Output the (x, y) coordinate of the center of the cell containing the given text.  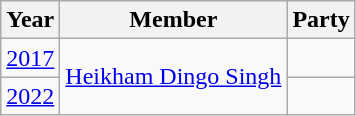
Year (30, 20)
Party (321, 20)
Member (174, 20)
Heikham Dingo Singh (174, 77)
2017 (30, 58)
2022 (30, 96)
